Locate the cell with the specified text and output its (X, Y) center coordinate. 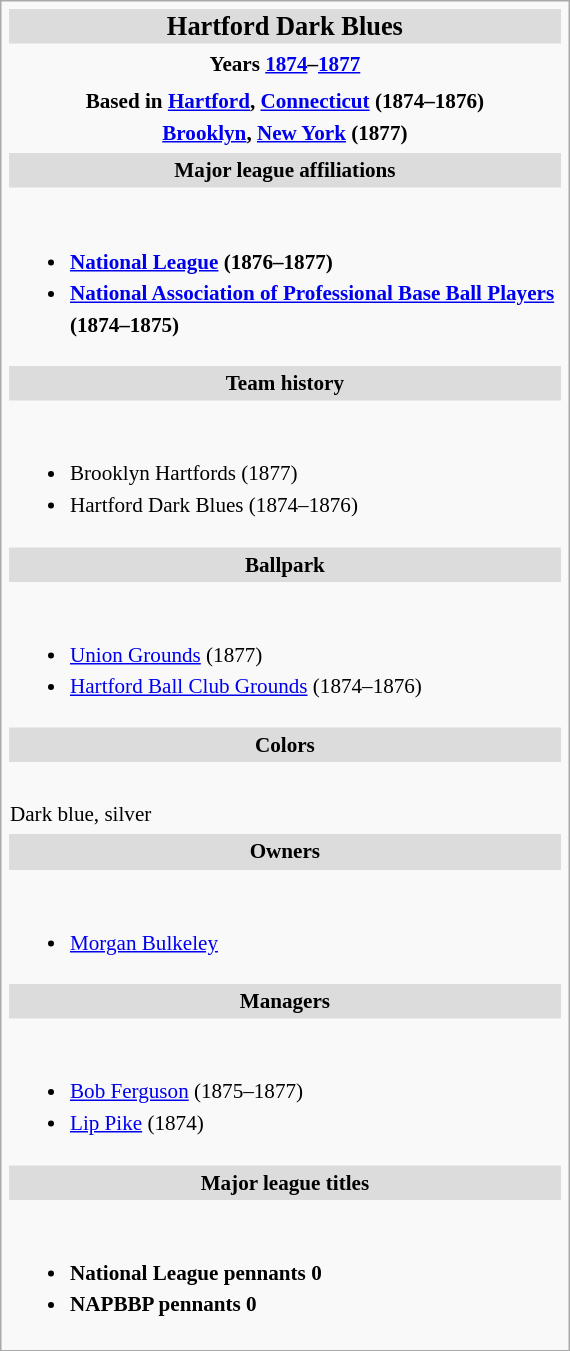
National League pennants 0NAPBBP pennants 0 (284, 1272)
Hartford Dark Blues (284, 26)
Major league affiliations (284, 170)
Brooklyn Hartfords (1877)Hartford Dark Blues (1874–1876) (284, 474)
Major league titles (284, 1182)
Based in Hartford, Connecticut (1874–1876)Brooklyn, New York (1877) (284, 117)
Years 1874–1877 (284, 64)
Morgan Bulkeley (284, 926)
Bob Ferguson (1875–1877)Lip Pike (1874) (284, 1092)
Owners (284, 852)
Team history (284, 384)
Dark blue, silver (284, 798)
Union Grounds (1877)Hartford Ball Club Grounds (1874–1876) (284, 654)
Ballpark (284, 564)
National League (1876–1877)National Association of Professional Base Ball Players (1874–1875) (284, 277)
Colors (284, 746)
Managers (284, 1002)
